From the cell containing the given text, extract its center point as [x, y] coordinate. 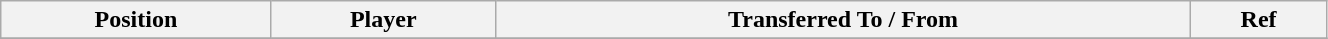
Transferred To / From [842, 20]
Player [383, 20]
Ref [1259, 20]
Position [136, 20]
